From the cell containing the given text, extract its center point as (x, y) coordinate. 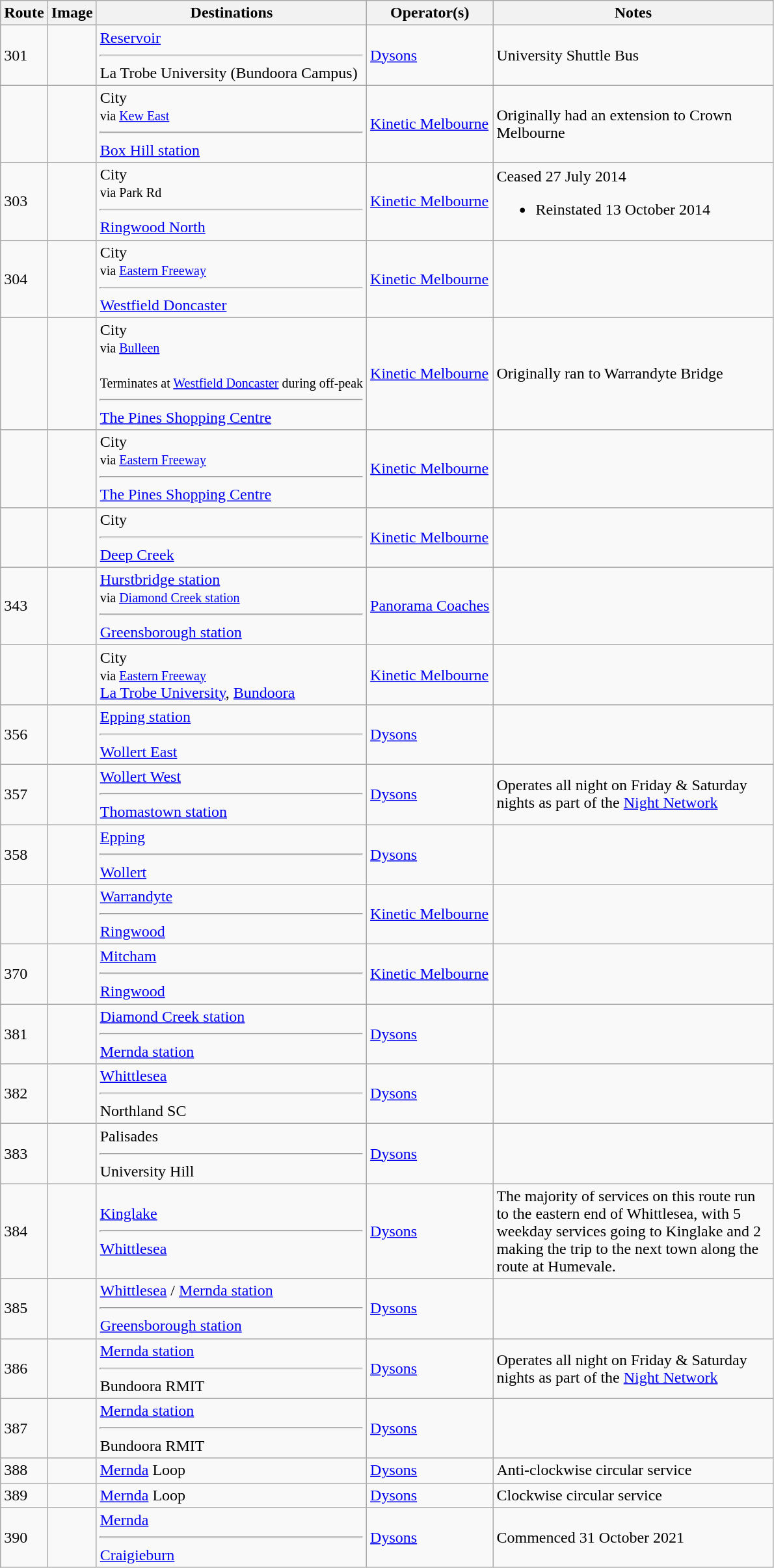
Epping stationWollert East (232, 734)
Wollert WestThomastown station (232, 794)
Originally had an extension to Crown Melbourne (634, 124)
Whittlesea / Mernda stationGreensborough station (232, 1309)
WarrandyteRingwood (232, 914)
KinglakeWhittlesea (232, 1231)
381 (24, 1034)
EppingWollert (232, 855)
WhittleseaNorthland SC (232, 1094)
Cityvia Eastern FreewayLa Trobe University, Bundoora (232, 674)
390 (24, 1537)
356 (24, 734)
358 (24, 855)
Cityvia BulleenTerminates at Westfield Doncaster during off-peakThe Pines Shopping Centre (232, 373)
385 (24, 1309)
357 (24, 794)
386 (24, 1368)
Commenced 31 October 2021 (634, 1537)
Ceased 27 July 2014Reinstated 13 October 2014 (634, 202)
301 (24, 55)
Cityvia Eastern FreewayWestfield Doncaster (232, 278)
388 (24, 1470)
Panorama Coaches (430, 606)
PalisadesUniversity Hill (232, 1154)
383 (24, 1154)
387 (24, 1428)
University Shuttle Bus (634, 55)
Cityvia Park RdRingwood North (232, 202)
Cityvia Eastern FreewayThe Pines Shopping Centre (232, 468)
343 (24, 606)
Clockwise circular service (634, 1495)
389 (24, 1495)
Notes (634, 13)
Route (24, 13)
Cityvia Kew EastBox Hill station (232, 124)
CityDeep Creek (232, 537)
Anti-clockwise circular service (634, 1470)
Image (72, 13)
Operator(s) (430, 13)
370 (24, 974)
304 (24, 278)
384 (24, 1231)
MitchamRingwood (232, 974)
Diamond Creek stationMernda station (232, 1034)
Originally ran to Warrandyte Bridge (634, 373)
ReservoirLa Trobe University (Bundoora Campus) (232, 55)
Hurstbridge stationvia Diamond Creek stationGreensborough station (232, 606)
MerndaCraigieburn (232, 1537)
Destinations (232, 13)
382 (24, 1094)
303 (24, 202)
